Return (x, y) of the center of cell containing provided text 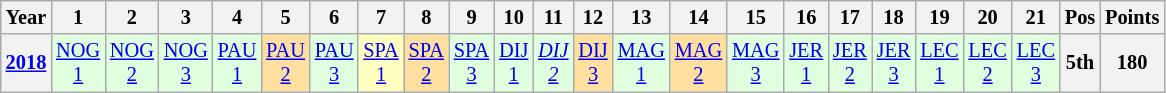
JER2 (850, 63)
LEC2 (988, 63)
DIJ3 (592, 63)
10 (514, 17)
16 (806, 17)
Points (1132, 17)
12 (592, 17)
DIJ2 (553, 63)
4 (238, 17)
Pos (1080, 17)
6 (334, 17)
MAG2 (698, 63)
19 (939, 17)
15 (756, 17)
11 (553, 17)
7 (380, 17)
2018 (26, 63)
SPA1 (380, 63)
LEC3 (1036, 63)
JER1 (806, 63)
1 (78, 17)
14 (698, 17)
SPA3 (472, 63)
Year (26, 17)
PAU1 (238, 63)
8 (426, 17)
13 (642, 17)
5 (286, 17)
18 (894, 17)
MAG3 (756, 63)
9 (472, 17)
NOG2 (132, 63)
17 (850, 17)
SPA2 (426, 63)
2 (132, 17)
MAG1 (642, 63)
21 (1036, 17)
5th (1080, 63)
NOG3 (186, 63)
PAU3 (334, 63)
JER3 (894, 63)
LEC1 (939, 63)
NOG1 (78, 63)
20 (988, 17)
180 (1132, 63)
DIJ1 (514, 63)
3 (186, 17)
PAU2 (286, 63)
